Return the (x, y) coordinate for the center point of the cell that contains the specified text.  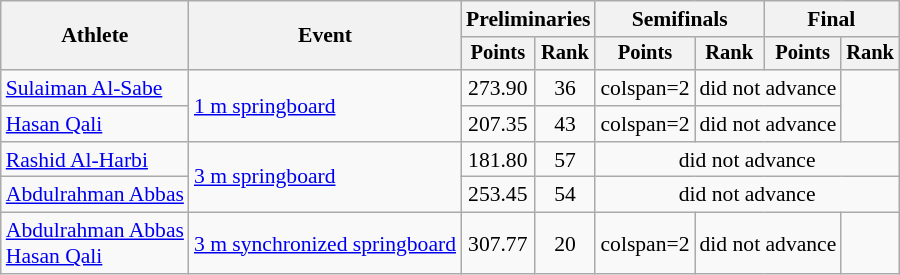
181.80 (498, 160)
57 (566, 160)
3 m synchronized springboard (325, 244)
1 m springboard (325, 106)
307.77 (498, 244)
Athlete (95, 36)
273.90 (498, 88)
36 (566, 88)
Event (325, 36)
Preliminaries (528, 19)
54 (566, 195)
Hasan Qali (95, 124)
3 m springboard (325, 178)
Sulaiman Al-Sabe (95, 88)
Final (832, 19)
207.35 (498, 124)
Abdulrahman Abbas (95, 195)
43 (566, 124)
20 (566, 244)
Abdulrahman AbbasHasan Qali (95, 244)
Semifinals (679, 19)
253.45 (498, 195)
Rashid Al-Harbi (95, 160)
